Provide the [X, Y] coordinate of the cell's center where the given text is located.  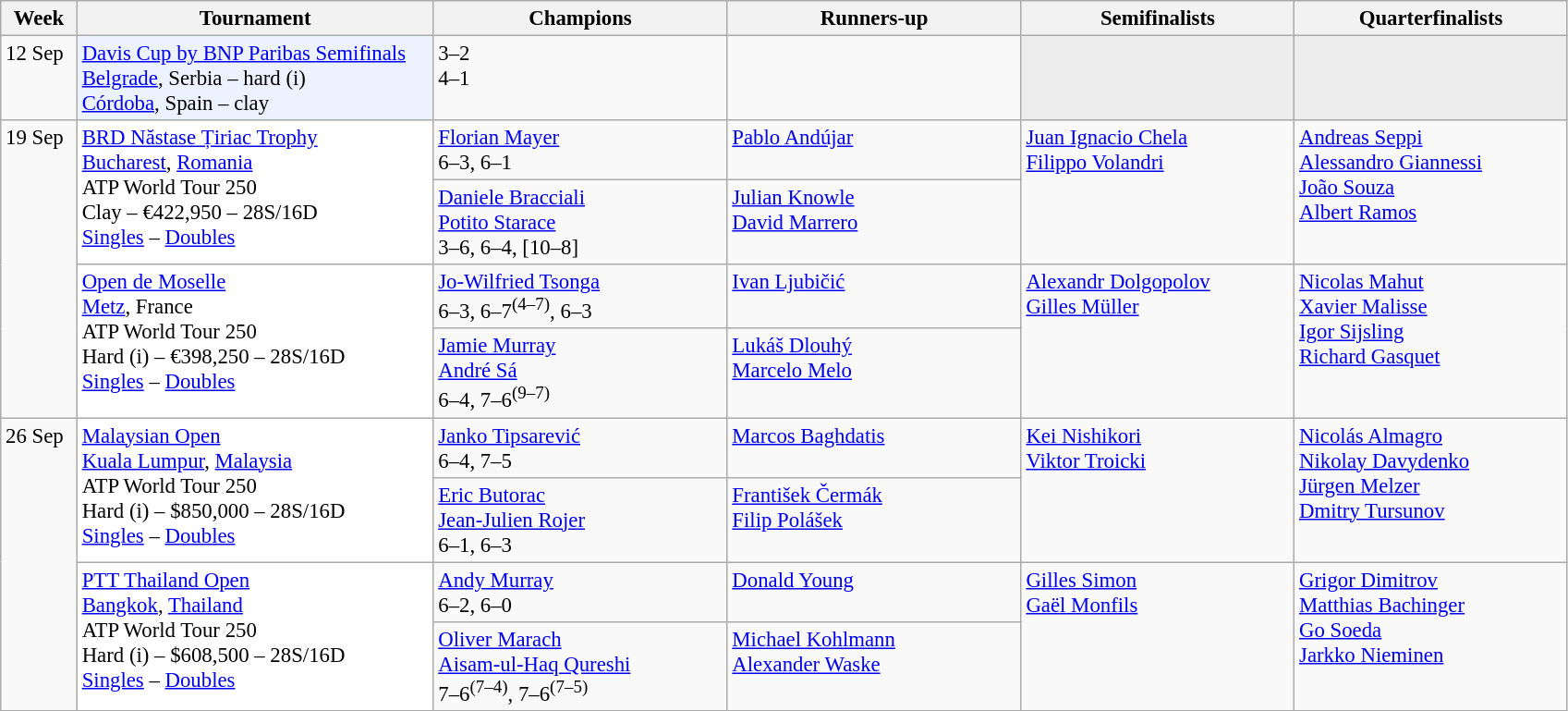
Kei Nishikori Viktor Troicki [1158, 490]
Pablo Andújar [874, 150]
Malaysian Open Kuala Lumpur, MalaysiaATP World Tour 250Hard (i) – $850,000 – 28S/16DSingles – Doubles [255, 490]
Marcos Baghdatis [874, 447]
BRD Năstase Țiriac Trophy Bucharest, RomaniaATP World Tour 250Clay – €422,950 – 28S/16DSingles – Doubles [255, 192]
Runners-up [874, 18]
Jo-Wilfried Tsonga 6–3, 6–7(4–7), 6–3 [580, 296]
Julian Knowle David Marrero [874, 223]
Donald Young [874, 592]
Andreas Seppi Alessandro Giannessi João Souza Albert Ramos [1431, 192]
Michael Kohlmann Alexander Waske [874, 666]
Alexandr Dolgopolov Gilles Müller [1158, 340]
12 Sep [39, 79]
Grigor Dimitrov Matthias Bachinger Go Soeda Jarkko Nieminen [1431, 636]
Florian Mayer6–3, 6–1 [580, 150]
František Čermák Filip Polášek [874, 520]
Juan Ignacio Chela Filippo Volandri [1158, 192]
Week [39, 18]
Janko Tipsarević6–4, 7–5 [580, 447]
Champions [580, 18]
Nicolas Mahut Xavier Malisse Igor Sijsling Richard Gasquet [1431, 340]
Daniele Bracciali Potito Starace3–6, 6–4, [10–8] [580, 223]
Davis Cup by BNP Paribas Semifinals Belgrade, Serbia – hard (i) Córdoba, Spain – clay [255, 79]
Tournament [255, 18]
19 Sep [39, 269]
Eric Butorac Jean-Julien Rojer6–1, 6–3 [580, 520]
Lukáš Dlouhý Marcelo Melo [874, 374]
Jamie Murray André Sá6–4, 7–6(9–7) [580, 374]
Gilles Simon Gaël Monfils [1158, 636]
Nicolás Almagro Nikolay Davydenko Jürgen Melzer Dmitry Tursunov [1431, 490]
Andy Murray6–2, 6–0 [580, 592]
3–2 4–1 [580, 79]
PTT Thailand Open Bangkok, ThailandATP World Tour 250Hard (i) – $608,500 – 28S/16DSingles – Doubles [255, 636]
Oliver Marach Aisam-ul-Haq Qureshi 7–6(7–4), 7–6(7–5) [580, 666]
Open de Moselle Metz, FranceATP World Tour 250Hard (i) – €398,250 – 28S/16DSingles – Doubles [255, 340]
Ivan Ljubičić [874, 296]
26 Sep [39, 564]
Semifinalists [1158, 18]
Quarterfinalists [1431, 18]
